Identify which cell holds the provided text, then report its [X, Y] central coordinate. 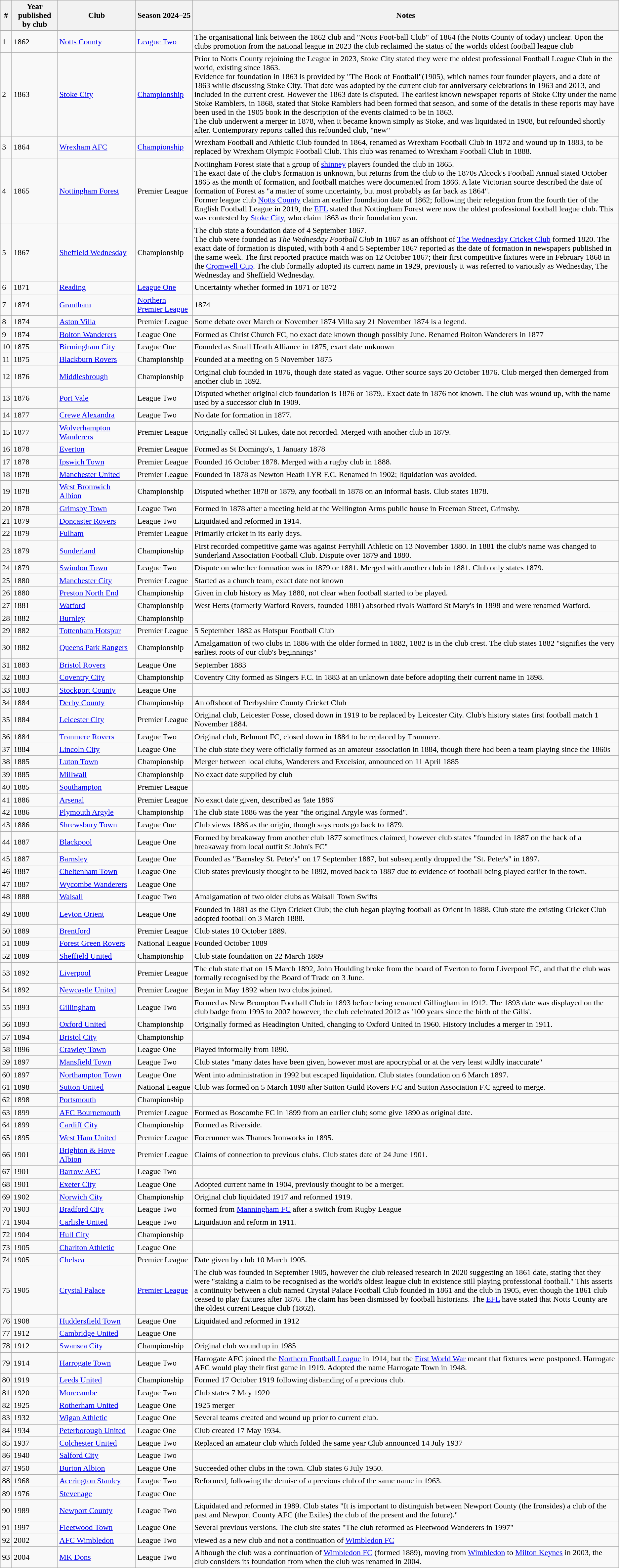
11 [6, 359]
76 [6, 1321]
No date for formation in 1877. [405, 415]
Norwich City [97, 1197]
1867 [35, 253]
Arsenal [97, 800]
10 [6, 347]
Some debate over March or November 1874 Villa say 21 November 1874 is a legend. [405, 322]
1997 [35, 1527]
Crawley Town [97, 1049]
Originally called St Lukes, date not recorded. Merged with another club in 1879. [405, 432]
1894 [35, 1037]
5 [6, 253]
Plymouth Argyle [97, 812]
Club created 17 May 1934. [405, 1430]
84 [6, 1430]
Went into administration in 1992 but escaped liquidation. Club states foundation on 6 March 1897. [405, 1075]
Several teams created and wound up prior to current club. [405, 1418]
Founded in 1878 as Newton Heath LYR F.C. Renamed in 1902; liquidation was avoided. [405, 474]
Southampton [97, 787]
Port Vale [97, 398]
Sunderland [97, 550]
An offshoot of Derbyshire County Cricket Club [405, 703]
Fulham [97, 534]
22 [6, 534]
Swindon Town [97, 568]
West Ham United [97, 1138]
1919 [35, 1380]
2004 [35, 1557]
43 [6, 825]
1862 [35, 42]
Swansea City [97, 1346]
1968 [35, 1481]
# [6, 16]
Wigan Athletic [97, 1418]
Watford [97, 605]
Accrington Stanley [97, 1481]
44 [6, 842]
Liquidated and reformed in 1914. [405, 521]
1902 [35, 1197]
Formed as Boscombe FC in 1899 from an earlier club; some give 1890 as original date. [405, 1112]
Leicester City [97, 720]
Bristol City [97, 1037]
60 [6, 1075]
64 [6, 1125]
Given in club history as May 1880, not clear when football started to be played. [405, 593]
Salford City [97, 1456]
Manchester City [97, 580]
Replaced an amateur club which folded the same year Club announced 14 July 1937 [405, 1443]
Tottenham Hotspur [97, 631]
AFC Bournemouth [97, 1112]
Leyton Orient [97, 914]
68 [6, 1184]
Founded 16 October 1878. Merged with a rugby club in 1888. [405, 462]
54 [6, 990]
Liquidation and reform in 1911. [405, 1222]
24 [6, 568]
1937 [35, 1443]
6 [6, 287]
Founded October 1889 [405, 943]
Sheffield Wednesday [97, 253]
79 [6, 1363]
Barrow AFC [97, 1172]
71 [6, 1222]
23 [6, 550]
1989 [35, 1510]
Queens Park Rangers [97, 648]
4 [6, 191]
Doncaster Rovers [97, 521]
No exact date given, described as 'late 1886' [405, 800]
Derby County [97, 703]
Formed in 1878 after a meeting held at the Wellington Arms public house in Freeman Street, Grimsby. [405, 508]
MK Dons [97, 1557]
Oxford United [97, 1024]
Hull City [97, 1235]
1871 [35, 287]
92 [6, 1540]
Club [97, 16]
Sheffield United [97, 956]
8 [6, 322]
72 [6, 1235]
September 1883 [405, 665]
Newport County [97, 1510]
Grimsby Town [97, 508]
41 [6, 800]
12 [6, 376]
48 [6, 897]
67 [6, 1172]
9 [6, 334]
Original club founded in 1876, though date stated as vague. Other source says 20 October 1876. Club merged then demerged from another club in 1892. [405, 376]
1920 [35, 1393]
Harrogate Town [97, 1363]
AFC Wimbledon [97, 1540]
1934 [35, 1430]
Club states 10 October 1889. [405, 931]
Club states previously thought to be 1892, moved back to 1887 due to evidence of football being played earlier in the town. [405, 872]
36 [6, 737]
80 [6, 1380]
Notts County [97, 42]
26 [6, 593]
15 [6, 432]
2002 [35, 1540]
Original club wound up in 1985 [405, 1346]
Huddersfield Town [97, 1321]
West Herts (formerly Watford Rovers, founded 1881) absorbed rivals Watford St Mary's in 1898 and were renamed Watford. [405, 605]
5 September 1882 as Hotspur Football Club [405, 631]
Adopted current name in 1904, previously thought to be a merger. [405, 1184]
Crewe Alexandra [97, 415]
1895 [35, 1138]
19 [6, 492]
25 [6, 580]
91 [6, 1527]
66 [6, 1154]
Shrewsbury Town [97, 825]
Club states 7 May 1920 [405, 1393]
17 [6, 462]
Blackpool [97, 842]
56 [6, 1024]
16 [6, 449]
No exact date supplied by club [405, 774]
85 [6, 1443]
1865 [35, 191]
The club state they were officially formed as an amateur association in 1884, though there had been a team playing since the 1860s [405, 749]
Brentford [97, 931]
Leeds United [97, 1380]
27 [6, 605]
Season 2024–25 [164, 16]
93 [6, 1557]
45 [6, 859]
Formed as St Domingo's, 1 January 1878 [405, 449]
Original club, Leicester Fosse, closed down in 1919 to be replaced by Leicester City. Club's history states first football match 1 November 1884. [405, 720]
Formed 17 October 1919 following disbanding of a previous club. [405, 1380]
Millwall [97, 774]
Everton [97, 449]
89 [6, 1493]
Reading [97, 287]
1896 [35, 1049]
65 [6, 1138]
Forest Green Rovers [97, 943]
Bristol Rovers [97, 665]
1925 [35, 1405]
viewed as a new club and not a continuation of Wimbledon FC [405, 1540]
Wycombe Wanderers [97, 884]
82 [6, 1405]
1881 [35, 605]
Succeeded other clubs in the town. Club states 6 July 1950. [405, 1468]
Luton Town [97, 762]
14 [6, 415]
Disputed whether 1878 or 1879, any football in 1878 on an informal basis. Club states 1878. [405, 492]
Originally formed as Headington United, changing to Oxford United in 1960. History includes a merger in 1911. [405, 1024]
Portsmouth [97, 1100]
29 [6, 631]
Rotherham United [97, 1405]
35 [6, 720]
88 [6, 1481]
Stockport County [97, 690]
Newcastle United [97, 990]
21 [6, 521]
Began in May 1892 when two clubs joined. [405, 990]
3 [6, 147]
Formed as Christ Church FC, no exact date known though possibly June. Renamed Bolton Wanderers in 1877 [405, 334]
Ipswich Town [97, 462]
Merger between local clubs, Wanderers and Excelsior, announced on 11 April 1885 [405, 762]
78 [6, 1346]
Forerunner was Thames Ironworks in 1895. [405, 1138]
13 [6, 398]
57 [6, 1037]
42 [6, 812]
Chelsea [97, 1260]
83 [6, 1418]
1932 [35, 1418]
77 [6, 1333]
1950 [35, 1468]
Cheltenham Town [97, 872]
69 [6, 1197]
Founded as Small Heath Alliance in 1875, exact date unknown [405, 347]
1925 merger [405, 1405]
Peterborough United [97, 1430]
46 [6, 872]
28 [6, 618]
Burton Albion [97, 1468]
Grantham [97, 304]
31 [6, 665]
West Bromwich Albion [97, 492]
33 [6, 690]
Preston North End [97, 593]
formed from Manningham FC after a switch from Rugby League [405, 1209]
34 [6, 703]
39 [6, 774]
Original club, Belmont FC, closed down in 1884 to be replaced by Tranmere. [405, 737]
18 [6, 474]
32 [6, 677]
50 [6, 931]
1903 [35, 1209]
Cardiff City [97, 1125]
Club states "many dates have been given, however most are apocryphal or at the very least wildly inaccurate" [405, 1062]
Manchester United [97, 474]
Club state foundation on 22 March 1889 [405, 956]
Reformed, following the demise of a previous club of the same name in 1963. [405, 1481]
1976 [35, 1493]
Middlesbrough [97, 376]
38 [6, 762]
51 [6, 943]
1 [6, 42]
Sutton United [97, 1087]
Date given by club 10 March 1905. [405, 1260]
Coventry City formed as Singers F.C. in 1883 at an unknown date before adopting their current name in 1898. [405, 677]
Founded as "Barnsley St. Peter's" on 17 September 1887, but subsequently dropped the "St. Peter's" in 1897. [405, 859]
70 [6, 1209]
1940 [35, 1456]
73 [6, 1247]
37 [6, 749]
47 [6, 884]
62 [6, 1100]
74 [6, 1260]
Liverpool [97, 973]
1863 [35, 94]
Claims of connection to previous clubs. Club states date of 24 June 1901. [405, 1154]
Played informally from 1890. [405, 1049]
Colchester United [97, 1443]
Coventry City [97, 677]
Northern Premier League [164, 304]
Formed as Riverside. [405, 1125]
53 [6, 973]
Barnsley [97, 859]
Dispute on whether formation was in 1879 or 1881. Merged with another club in 1881. Club only states 1879. [405, 568]
Crystal Palace [97, 1290]
Exeter City [97, 1184]
7 [6, 304]
Northampton Town [97, 1075]
40 [6, 787]
Founded at a meeting on 5 November 1875 [405, 359]
Nottingham Forest [97, 191]
Liquidated and reformed in 1912 [405, 1321]
Cambridge United [97, 1333]
Burnley [97, 618]
Original club liquidated 1917 and reformed 1919. [405, 1197]
Mansfield Town [97, 1062]
55 [6, 1007]
Fleetwood Town [97, 1527]
Stevenage [97, 1493]
Club was formed on 5 March 1898 after Sutton Guild Rovers F.C and Sutton Association F.C agreed to merge. [405, 1087]
61 [6, 1087]
Club views 1886 as the origin, though says roots go back to 1879. [405, 825]
Wolverhampton Wanderers [97, 432]
90 [6, 1510]
Amalgamation of two older clubs as Walsall Town Swifts [405, 897]
Brighton & Hove Albion [97, 1154]
1864 [35, 147]
Stoke City [97, 94]
Bradford City [97, 1209]
63 [6, 1112]
Aston Villa [97, 322]
Primarily cricket in its early days. [405, 534]
Uncertainty whether formed in 1871 or 1872 [405, 287]
75 [6, 1290]
Several previous versions. The club site states "The club reformed as Fleetwood Wanderers in 1997" [405, 1527]
Carlisle United [97, 1222]
Gillingham [97, 1007]
49 [6, 914]
20 [6, 508]
58 [6, 1049]
81 [6, 1393]
Morecambe [97, 1393]
Blackburn Rovers [97, 359]
86 [6, 1456]
Charlton Athletic [97, 1247]
Birmingham City [97, 347]
The club state 1886 was the year "the original Argyle was formed". [405, 812]
52 [6, 956]
Started as a church team, exact date not known [405, 580]
87 [6, 1468]
59 [6, 1062]
1908 [35, 1321]
30 [6, 648]
Tranmere Rovers [97, 737]
Notes [405, 16]
Bolton Wanderers [97, 334]
1914 [35, 1363]
Year published by club [35, 16]
Wrexham AFC [97, 147]
Walsall [97, 897]
2 [6, 94]
Lincoln City [97, 749]
